Search for the cell housing the specified text and yield its [X, Y] center coordinate. 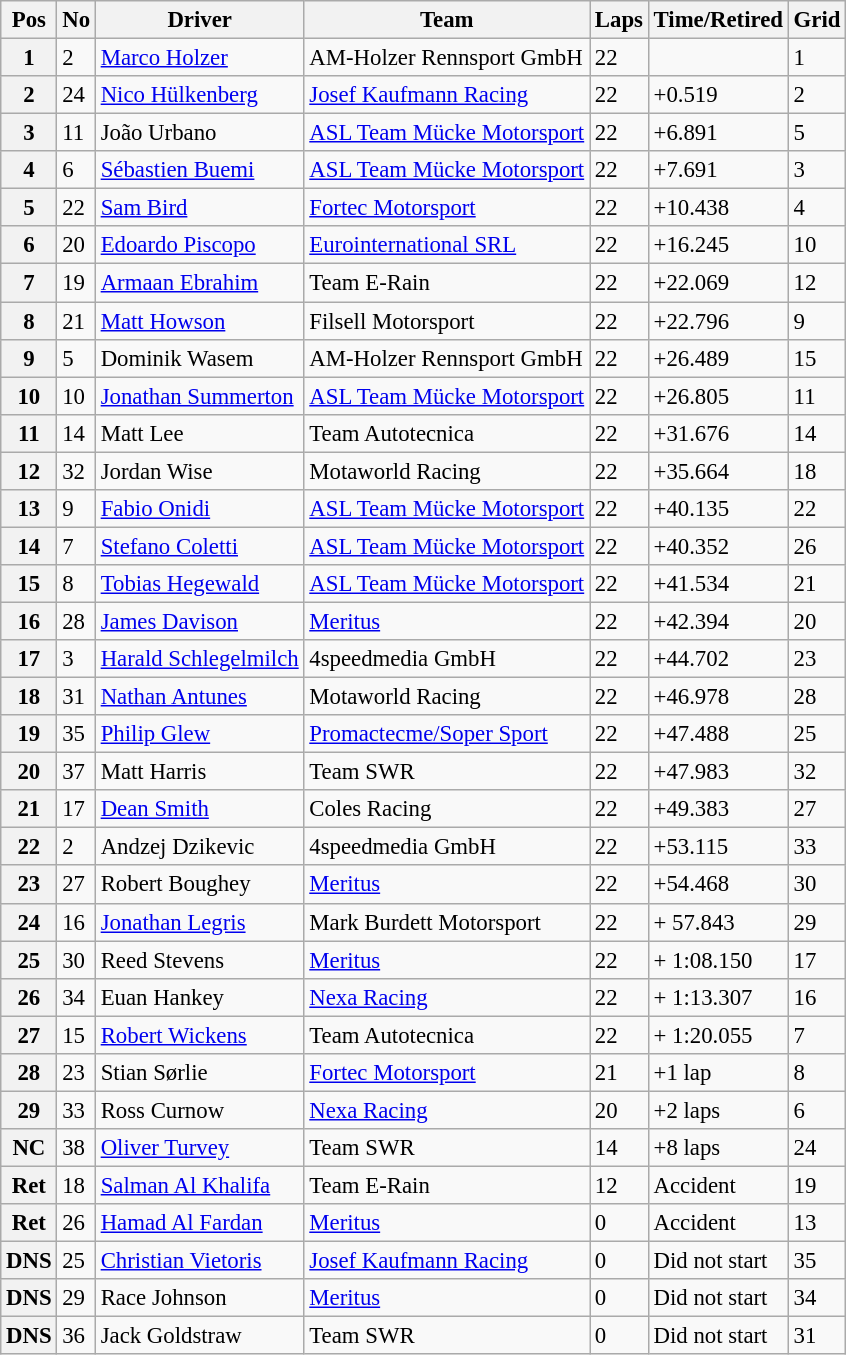
Promactecme/Soper Sport [447, 734]
Jack Goldstraw [200, 1336]
Matt Lee [200, 433]
Ross Curnow [200, 1110]
Euan Hankey [200, 997]
Pos [29, 20]
Nathan Antunes [200, 697]
Team [447, 20]
Grid [816, 20]
Race Johnson [200, 1298]
+ 57.843 [718, 922]
Dean Smith [200, 809]
+41.534 [718, 584]
+16.245 [718, 245]
Jonathan Legris [200, 922]
Tobias Hegewald [200, 584]
Sam Bird [200, 208]
+44.702 [718, 659]
João Urbano [200, 133]
Andzej Dzikevic [200, 847]
+22.796 [718, 321]
+53.115 [718, 847]
Dominik Wasem [200, 358]
No [76, 20]
Laps [620, 20]
Robert Wickens [200, 1035]
Jordan Wise [200, 471]
+10.438 [718, 208]
+47.488 [718, 734]
+2 laps [718, 1110]
James Davison [200, 621]
Mark Burdett Motorsport [447, 922]
Sébastien Buemi [200, 170]
Oliver Turvey [200, 1148]
Christian Vietoris [200, 1261]
Fabio Onidi [200, 509]
Stefano Coletti [200, 546]
Matt Howson [200, 321]
Philip Glew [200, 734]
+47.983 [718, 772]
+40.352 [718, 546]
Hamad Al Fardan [200, 1223]
36 [76, 1336]
38 [76, 1148]
Eurointernational SRL [447, 245]
+ 1:08.150 [718, 960]
NC [29, 1148]
+0.519 [718, 95]
Armaan Ebrahim [200, 283]
Reed Stevens [200, 960]
Coles Racing [447, 809]
+40.135 [718, 509]
Filsell Motorsport [447, 321]
Nico Hülkenberg [200, 95]
+35.664 [718, 471]
Jonathan Summerton [200, 396]
+26.805 [718, 396]
Edoardo Piscopo [200, 245]
+26.489 [718, 358]
+7.691 [718, 170]
+46.978 [718, 697]
+22.069 [718, 283]
+8 laps [718, 1148]
+1 lap [718, 1073]
+31.676 [718, 433]
+54.468 [718, 885]
Robert Boughey [200, 885]
+ 1:20.055 [718, 1035]
Driver [200, 20]
Stian Sørlie [200, 1073]
Time/Retired [718, 20]
+42.394 [718, 621]
+ 1:13.307 [718, 997]
Harald Schlegelmilch [200, 659]
37 [76, 772]
Salman Al Khalifa [200, 1185]
Marco Holzer [200, 58]
+49.383 [718, 809]
+6.891 [718, 133]
Matt Harris [200, 772]
